Return [X, Y] of the center of cell containing provided text 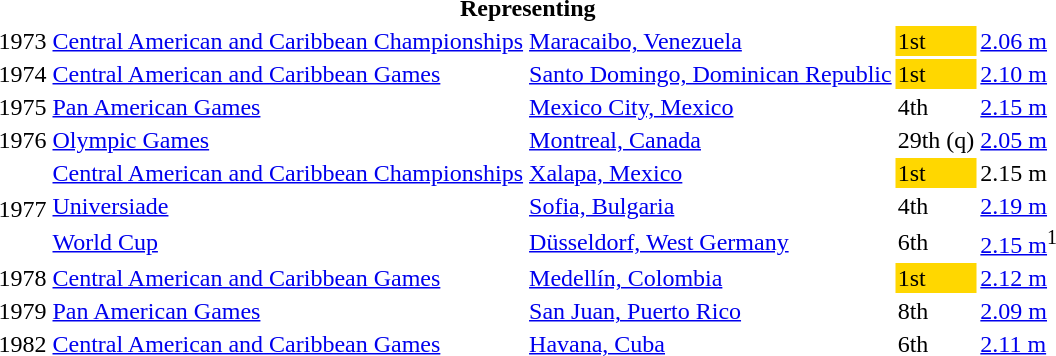
Sofia, Bulgaria [711, 206]
Medellín, Colombia [711, 278]
Maracaibo, Venezuela [711, 41]
Mexico City, Mexico [711, 107]
29th (q) [936, 140]
World Cup [288, 242]
6th [936, 242]
8th [936, 311]
Xalapa, Mexico [711, 173]
Santo Domingo, Dominican Republic [711, 74]
San Juan, Puerto Rico [711, 311]
Düsseldorf, West Germany [711, 242]
Montreal, Canada [711, 140]
Olympic Games [288, 140]
Universiade [288, 206]
